Return (x, y) of the center of cell containing provided text 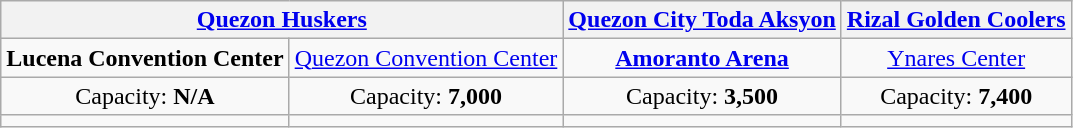
Capacity: 3,500 (702, 96)
Quezon City Toda Aksyon (702, 20)
Capacity: 7,000 (426, 96)
Amoranto Arena (702, 58)
Lucena Convention Center (145, 58)
Quezon Huskers (282, 20)
Ynares Center (956, 58)
Capacity: N/A (145, 96)
Quezon Convention Center (426, 58)
Capacity: 7,400 (956, 96)
Rizal Golden Coolers (956, 20)
